Capture the cell that displays the provided text and extract its (X, Y) central coordinate. 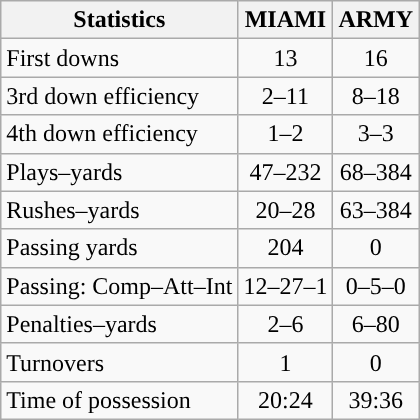
ARMY (376, 20)
20:24 (286, 400)
13 (286, 58)
4th down efficiency (120, 134)
2–6 (286, 324)
47–232 (286, 172)
3rd down efficiency (120, 96)
First downs (120, 58)
68–384 (376, 172)
8–18 (376, 96)
Statistics (120, 20)
0–5–0 (376, 286)
2–11 (286, 96)
39:36 (376, 400)
16 (376, 58)
63–384 (376, 210)
20–28 (286, 210)
Passing yards (120, 248)
6–80 (376, 324)
3–3 (376, 134)
Time of possession (120, 400)
204 (286, 248)
Passing: Comp–Att–Int (120, 286)
MIAMI (286, 20)
Plays–yards (120, 172)
Penalties–yards (120, 324)
12–27–1 (286, 286)
1 (286, 362)
1–2 (286, 134)
Rushes–yards (120, 210)
Turnovers (120, 362)
